Pinpoint the cell where the given text exists, returning its [x, y] midpoint coordinate. 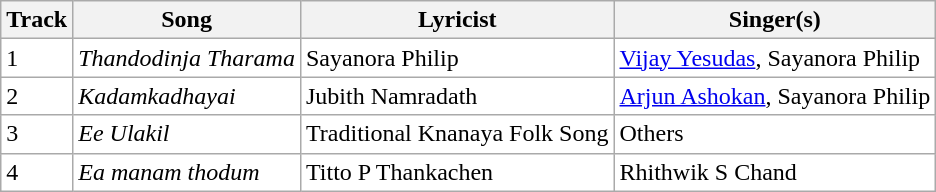
Lyricist [457, 20]
Track [37, 20]
Singer(s) [775, 20]
Arjun Ashokan, Sayanora Philip [775, 96]
Traditional Knanaya Folk Song [457, 134]
Others [775, 134]
Ee Ulakil [187, 134]
Ea manam thodum [187, 172]
Sayanora Philip [457, 58]
4 [37, 172]
3 [37, 134]
Rhithwik S Chand [775, 172]
Thandodinja Tharama [187, 58]
Song [187, 20]
Vijay Yesudas, Sayanora Philip [775, 58]
2 [37, 96]
Kadamkadhayai [187, 96]
Titto P Thankachen [457, 172]
Jubith Namradath [457, 96]
1 [37, 58]
